Pinpoint the cell where the given text exists, returning its (X, Y) midpoint coordinate. 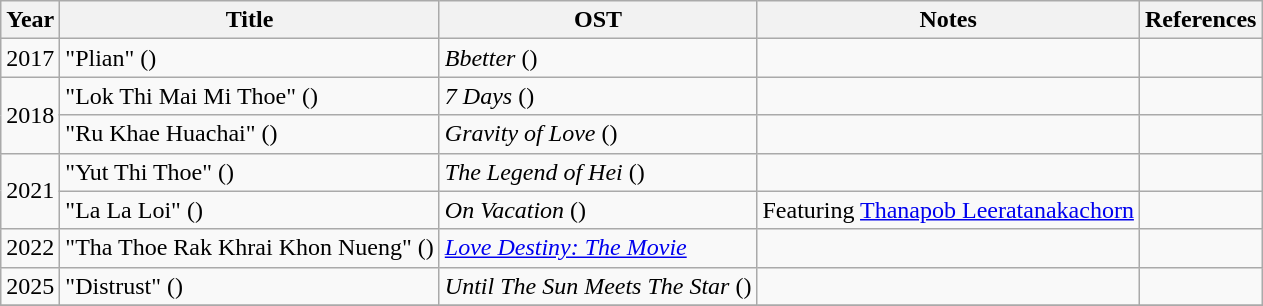
"La La Loi" () (250, 210)
Until The Sun Meets The Star () (598, 286)
2017 (30, 58)
"Tha Thoe Rak Khrai Khon Nueng" () (250, 248)
On Vacation () (598, 210)
"Plian" () (250, 58)
Love Destiny: The Movie (598, 248)
2021 (30, 191)
7 Days () (598, 96)
The Legend of Hei () (598, 172)
Bbetter () (598, 58)
"Distrust" () (250, 286)
OST (598, 20)
2022 (30, 248)
2018 (30, 115)
Title (250, 20)
2025 (30, 286)
References (1200, 20)
Featuring Thanapob Leeratanakachorn (948, 210)
Year (30, 20)
Notes (948, 20)
"Ru Khae Huachai" () (250, 134)
Gravity of Love () (598, 134)
"Lok Thi Mai Mi Thoe" () (250, 96)
"Yut Thi Thoe" () (250, 172)
